Capture the cell that displays the provided text and extract its (X, Y) central coordinate. 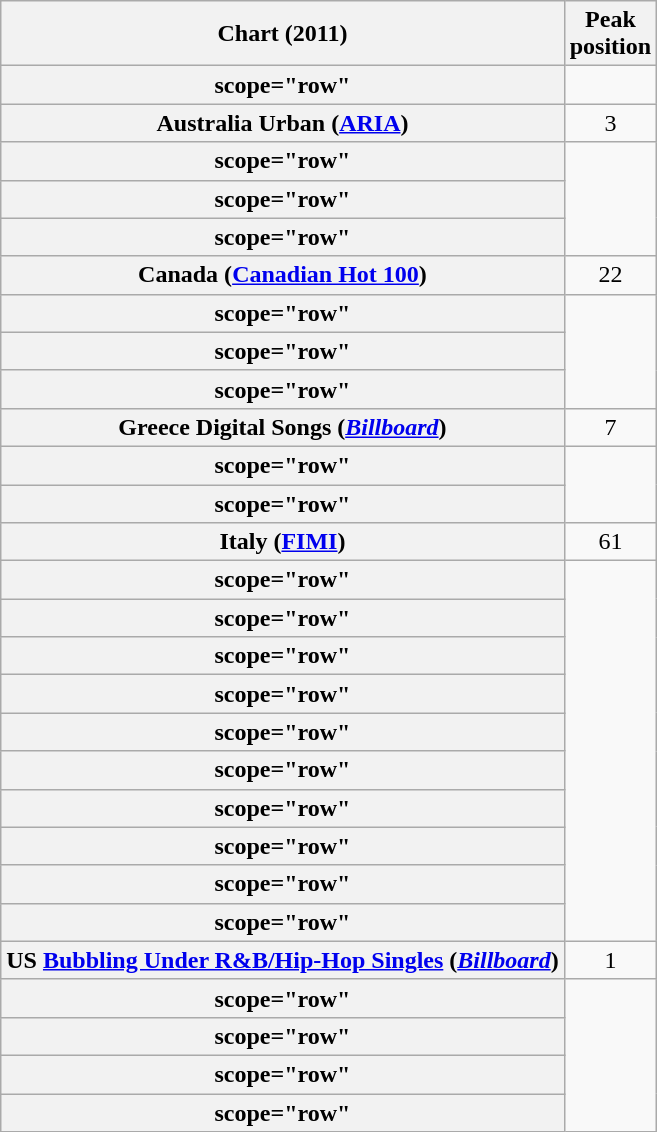
US Bubbling Under R&B/Hip-Hop Singles (Billboard) (282, 960)
3 (610, 123)
Peakposition (610, 34)
22 (610, 275)
7 (610, 427)
Italy (FIMI) (282, 542)
Chart (2011) (282, 34)
Australia Urban (ARIA) (282, 123)
Canada (Canadian Hot 100) (282, 275)
61 (610, 542)
Greece Digital Songs (Billboard) (282, 427)
1 (610, 960)
